Search for the cell housing the specified text and yield its (X, Y) center coordinate. 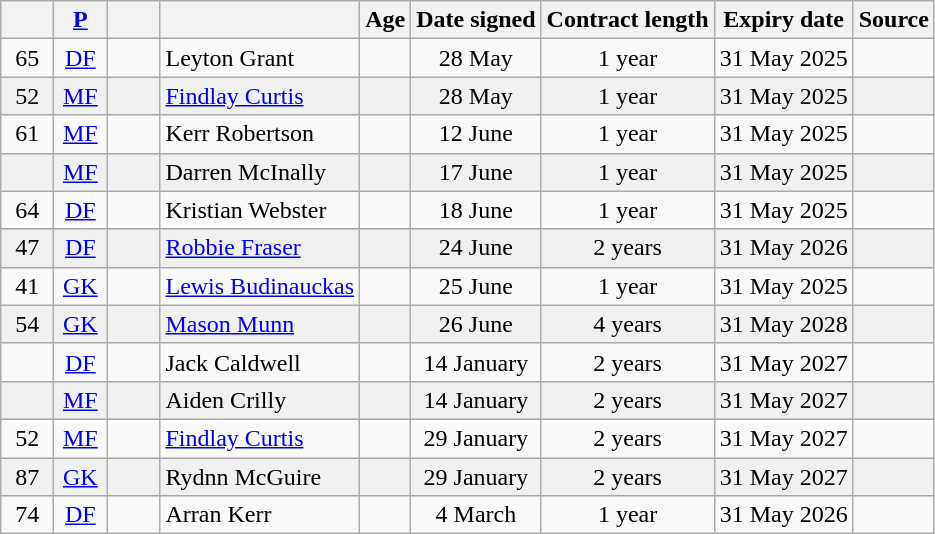
P (80, 20)
31 May 2028 (784, 324)
61 (28, 134)
Darren McInally (260, 172)
24 June (476, 248)
18 June (476, 210)
26 June (476, 324)
Mason Munn (260, 324)
Jack Caldwell (260, 362)
Rydnn McGuire (260, 477)
Arran Kerr (260, 515)
17 June (476, 172)
65 (28, 58)
Kristian Webster (260, 210)
4 years (628, 324)
64 (28, 210)
41 (28, 286)
47 (28, 248)
Lewis Budinauckas (260, 286)
Expiry date (784, 20)
Age (386, 20)
25 June (476, 286)
Contract length (628, 20)
Leyton Grant (260, 58)
74 (28, 515)
Date signed (476, 20)
Kerr Robertson (260, 134)
Robbie Fraser (260, 248)
54 (28, 324)
Aiden Crilly (260, 400)
87 (28, 477)
Source (894, 20)
4 March (476, 515)
12 June (476, 134)
